Return [X, Y] of the center of cell containing provided text 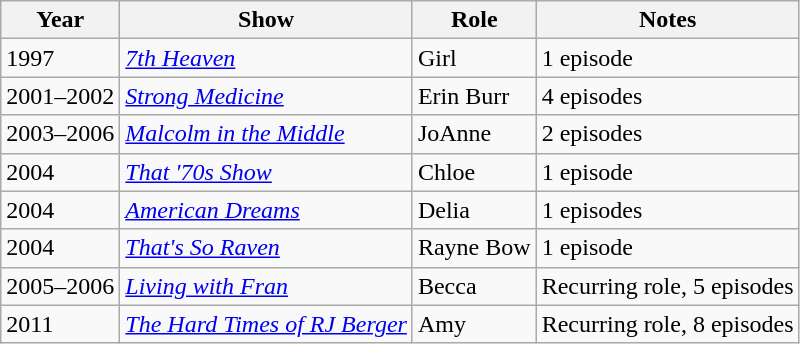
American Dreams [266, 210]
1997 [60, 58]
Girl [474, 58]
Year [60, 20]
Recurring role, 8 episodes [668, 324]
That '70s Show [266, 172]
JoAnne [474, 134]
2005–2006 [60, 286]
Living with Fran [266, 286]
2001–2002 [60, 96]
Erin Burr [474, 96]
7th Heaven [266, 58]
Role [474, 20]
Chloe [474, 172]
Notes [668, 20]
Delia [474, 210]
1 episodes [668, 210]
Malcolm in the Middle [266, 134]
Recurring role, 5 episodes [668, 286]
2003–2006 [60, 134]
2011 [60, 324]
Rayne Bow [474, 248]
Show [266, 20]
Strong Medicine [266, 96]
2 episodes [668, 134]
The Hard Times of RJ Berger [266, 324]
4 episodes [668, 96]
Amy [474, 324]
Becca [474, 286]
That's So Raven [266, 248]
